Return (x, y) of the center of cell containing provided text 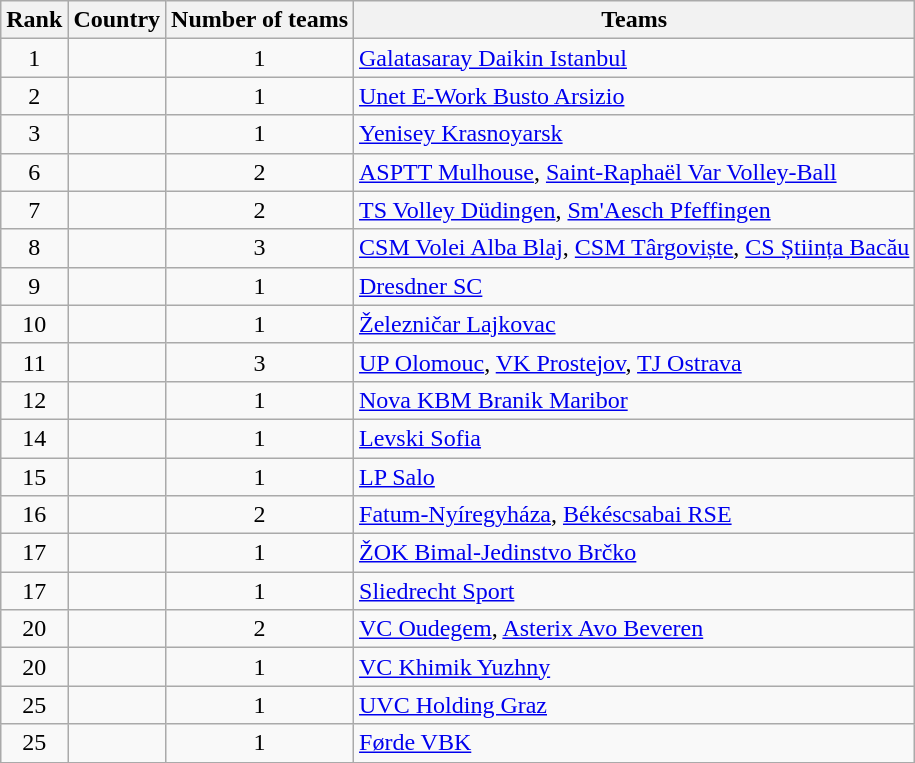
Fatum-Nyíregyháza, Békéscsabai RSE (634, 515)
15 (34, 477)
ŽOK Bimal-Jedinstvo Brčko (634, 553)
Teams (634, 20)
ASPTT Mulhouse, Saint-Raphaël Var Volley-Ball (634, 172)
Sliedrecht Sport (634, 591)
VC Khimik Yuzhny (634, 667)
Førde VBK (634, 743)
10 (34, 324)
12 (34, 400)
UP Olomouc, VK Prostejov, TJ Ostrava (634, 362)
8 (34, 248)
Number of teams (260, 20)
TS Volley Düdingen, Sm'Aesch Pfeffingen (634, 210)
6 (34, 172)
LP Salo (634, 477)
Nova KBM Branik Maribor (634, 400)
Yenisey Krasnoyarsk (634, 134)
Rank (34, 20)
Levski Sofia (634, 438)
Železničar Lajkovac (634, 324)
9 (34, 286)
Dresdner SC (634, 286)
UVC Holding Graz (634, 705)
11 (34, 362)
Country (117, 20)
CSM Volei Alba Blaj, CSM Târgoviște, CS Știința Bacău (634, 248)
7 (34, 210)
16 (34, 515)
VC Oudegem, Asterix Avo Beveren (634, 629)
Unet E-Work Busto Arsizio (634, 96)
14 (34, 438)
Galatasaray Daikin Istanbul (634, 58)
